Extract the (X, Y) coordinate from the center of the cell holding the provided text.  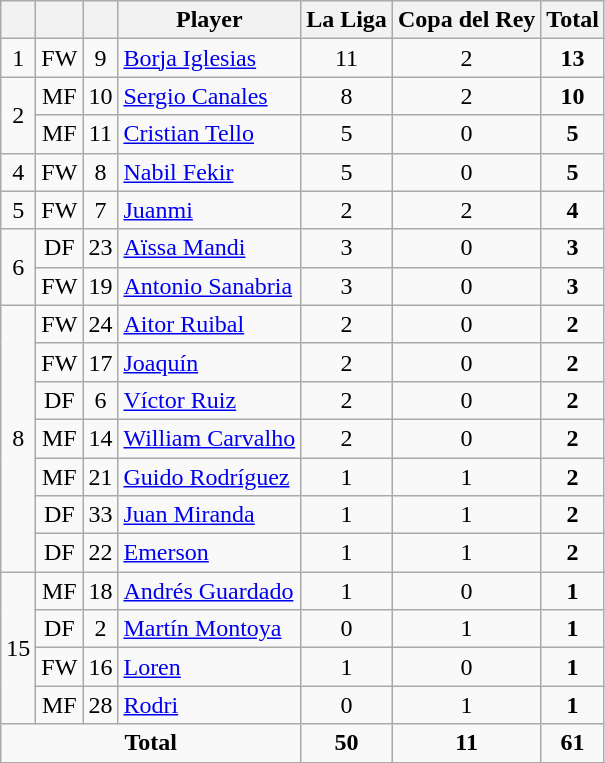
16 (100, 667)
Aitor Ruibal (210, 324)
61 (573, 743)
18 (100, 591)
14 (100, 438)
Sergio Canales (210, 96)
Player (210, 20)
Borja Iglesias (210, 58)
21 (100, 477)
Rodri (210, 705)
7 (100, 210)
Joaquín (210, 362)
Víctor Ruiz (210, 400)
Martín Montoya (210, 629)
Cristian Tello (210, 134)
Aïssa Mandi (210, 248)
La Liga (347, 20)
24 (100, 324)
23 (100, 248)
17 (100, 362)
Loren (210, 667)
15 (18, 648)
Juan Miranda (210, 515)
Emerson (210, 553)
33 (100, 515)
28 (100, 705)
19 (100, 286)
9 (100, 58)
13 (573, 58)
22 (100, 553)
Antonio Sanabria (210, 286)
William Carvalho (210, 438)
Guido Rodríguez (210, 477)
Andrés Guardado (210, 591)
Copa del Rey (466, 20)
Nabil Fekir (210, 172)
Juanmi (210, 210)
50 (347, 743)
